Pinpoint the cell where the given text exists, returning its (X, Y) midpoint coordinate. 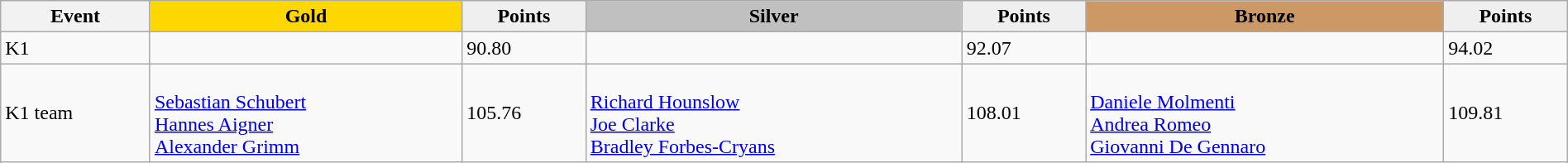
Bronze (1265, 17)
K1 (76, 48)
Richard HounslowJoe ClarkeBradley Forbes-Cryans (774, 113)
Sebastian SchubertHannes AignerAlexander Grimm (306, 113)
108.01 (1024, 113)
90.80 (524, 48)
Event (76, 17)
92.07 (1024, 48)
94.02 (1506, 48)
105.76 (524, 113)
Daniele MolmentiAndrea RomeoGiovanni De Gennaro (1265, 113)
109.81 (1506, 113)
Gold (306, 17)
K1 team (76, 113)
Silver (774, 17)
